Return the [X, Y] coordinate for the center point of the cell that contains the specified text.  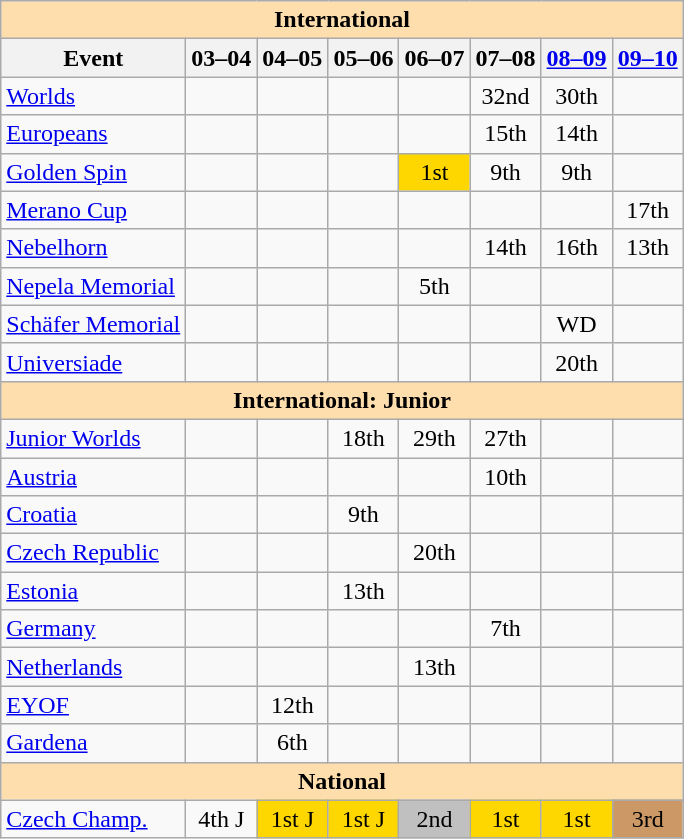
Gardena [94, 743]
Czech Republic [94, 553]
16th [576, 248]
Universiade [94, 362]
Schäfer Memorial [94, 324]
Junior Worlds [94, 438]
18th [364, 438]
International: Junior [342, 400]
National [342, 781]
Worlds [94, 96]
15th [506, 134]
Estonia [94, 591]
09–10 [648, 58]
Germany [94, 629]
4th J [222, 819]
10th [506, 477]
Czech Champ. [94, 819]
08–09 [576, 58]
Croatia [94, 515]
32nd [506, 96]
17th [648, 210]
International [342, 20]
Netherlands [94, 667]
Nebelhorn [94, 248]
29th [434, 438]
WD [576, 324]
30th [576, 96]
06–07 [434, 58]
2nd [434, 819]
05–06 [364, 58]
27th [506, 438]
Event [94, 58]
Nepela Memorial [94, 286]
07–08 [506, 58]
03–04 [222, 58]
EYOF [94, 705]
6th [292, 743]
04–05 [292, 58]
Europeans [94, 134]
Merano Cup [94, 210]
12th [292, 705]
Golden Spin [94, 172]
Austria [94, 477]
7th [506, 629]
5th [434, 286]
3rd [648, 819]
